Output the (X, Y) coordinate of the center of the cell containing the given text.  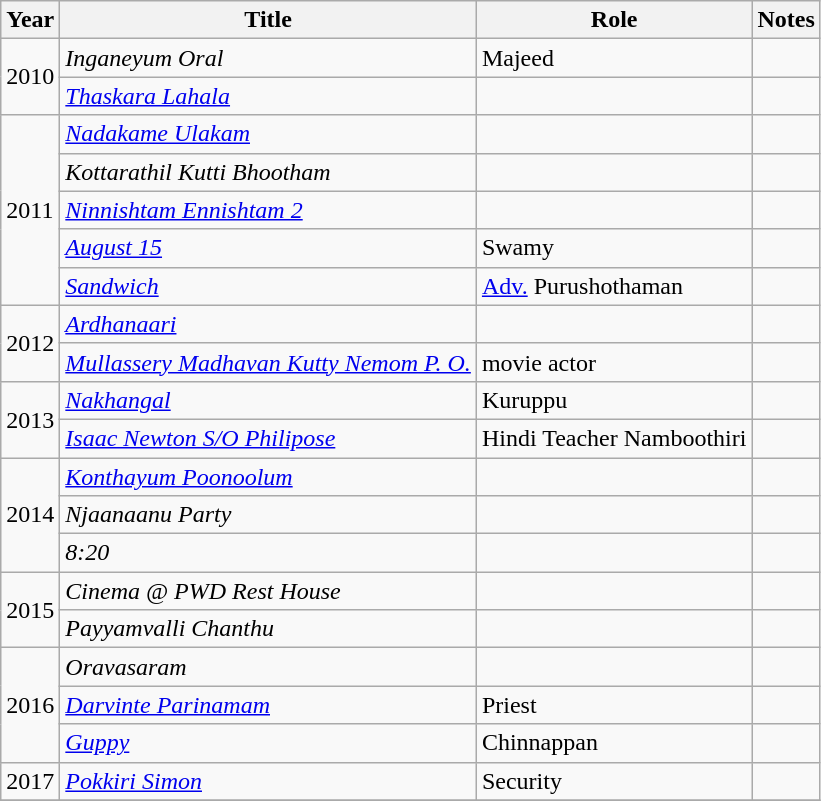
Inganeyum Oral (268, 58)
Notes (786, 20)
Oravasaram (268, 667)
Ninnishtam Ennishtam 2 (268, 210)
Title (268, 20)
2013 (30, 419)
Nakhangal (268, 400)
Njaanaanu Party (268, 515)
2016 (30, 705)
Guppy (268, 743)
Konthayum Poonoolum (268, 477)
Security (614, 781)
Kottarathil Kutti Bhootham (268, 172)
Swamy (614, 248)
Pokkiri Simon (268, 781)
8:20 (268, 553)
2014 (30, 515)
Mullassery Madhavan Kutty Nemom P. O. (268, 362)
Year (30, 20)
Nadakame Ulakam (268, 134)
2011 (30, 210)
2010 (30, 77)
2012 (30, 343)
Cinema @ PWD Rest House (268, 591)
2015 (30, 610)
Darvinte Parinamam (268, 705)
Role (614, 20)
Thaskara Lahala (268, 96)
Payyamvalli Chanthu (268, 629)
Isaac Newton S/O Philipose (268, 438)
2017 (30, 781)
Kuruppu (614, 400)
Priest (614, 705)
movie actor (614, 362)
August 15 (268, 248)
Adv. Purushothaman (614, 286)
Ardhanaari (268, 324)
Chinnappan (614, 743)
Sandwich (268, 286)
Hindi Teacher Namboothiri (614, 438)
Majeed (614, 58)
